Return (x, y) of the center of cell containing provided text 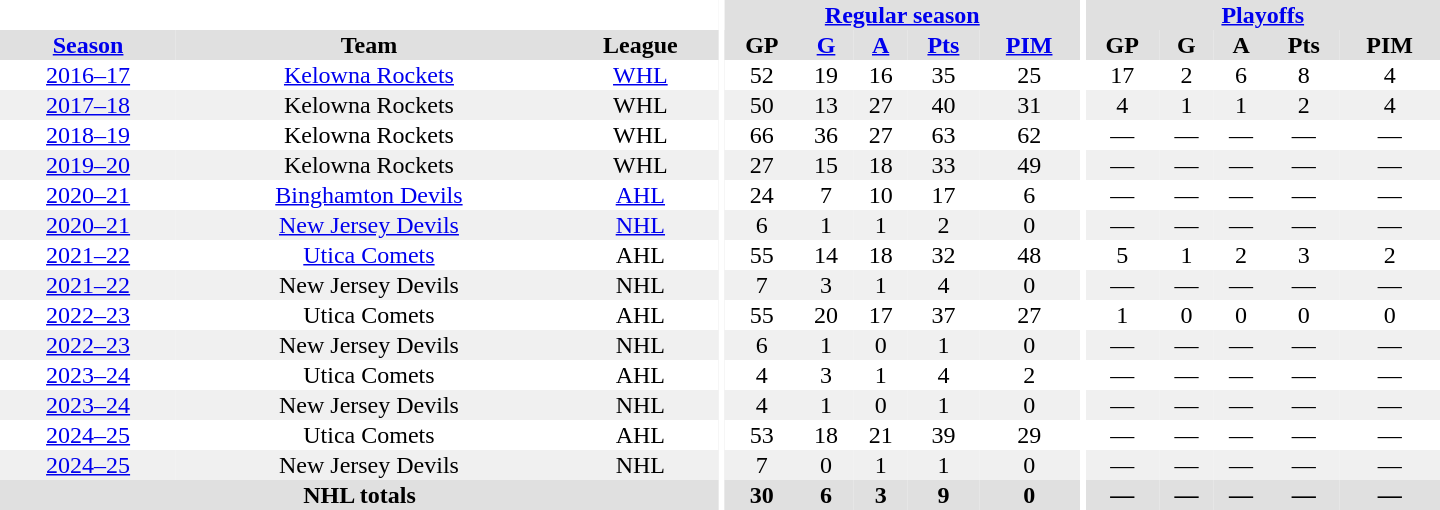
21 (880, 435)
50 (762, 105)
19 (826, 75)
16 (880, 75)
9 (944, 495)
62 (1030, 135)
15 (826, 165)
30 (762, 495)
5 (1123, 255)
Binghamton Devils (369, 195)
League (640, 45)
NHL totals (360, 495)
14 (826, 255)
66 (762, 135)
Playoffs (1263, 15)
32 (944, 255)
25 (1030, 75)
36 (826, 135)
29 (1030, 435)
10 (880, 195)
37 (944, 315)
49 (1030, 165)
Season (88, 45)
40 (944, 105)
52 (762, 75)
31 (1030, 105)
2019–20 (88, 165)
2016–17 (88, 75)
35 (944, 75)
48 (1030, 255)
2018–19 (88, 135)
8 (1304, 75)
33 (944, 165)
24 (762, 195)
39 (944, 435)
53 (762, 435)
2017–18 (88, 105)
Regular season (902, 15)
Team (369, 45)
20 (826, 315)
63 (944, 135)
13 (826, 105)
